Pinpoint the cell where the given text exists, returning its (X, Y) midpoint coordinate. 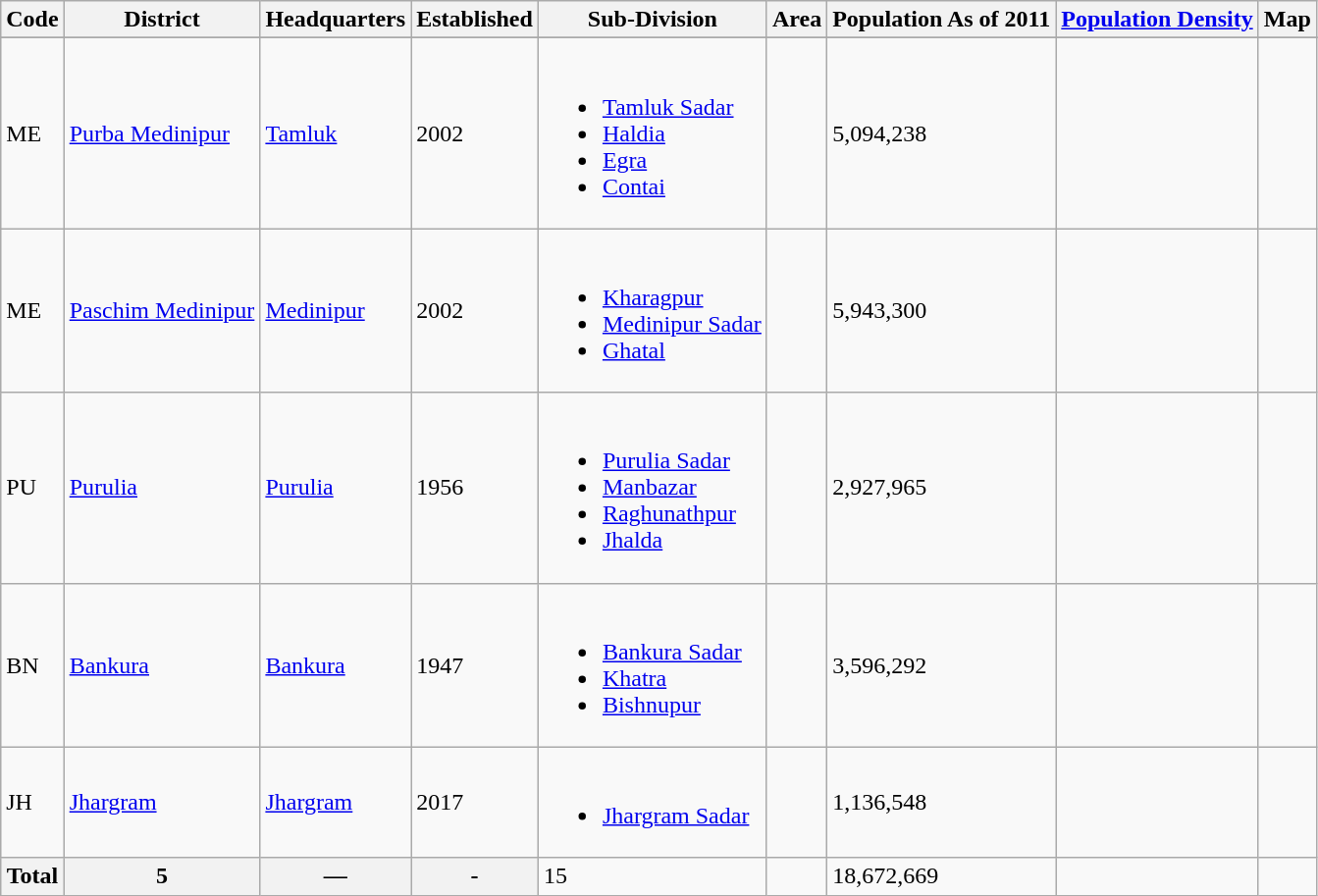
Population Density (1157, 20)
Area (797, 20)
Jhargram Sadar (652, 803)
BN (32, 665)
Headquarters (336, 20)
Established (475, 20)
- (475, 876)
KharagpurMedinipur SadarGhatal (652, 310)
5 (162, 876)
5,943,300 (942, 310)
5,094,238 (942, 133)
Sub-Division (652, 20)
1947 (475, 665)
Map (1288, 20)
JH (32, 803)
Bankura SadarKhatraBishnupur (652, 665)
15 (652, 876)
1,136,548 (942, 803)
1956 (475, 488)
18,672,669 (942, 876)
Medinipur (336, 310)
Tamluk (336, 133)
3,596,292 (942, 665)
PU (32, 488)
2017 (475, 803)
Paschim Medinipur (162, 310)
Total (32, 876)
Population As of 2011 (942, 20)
District (162, 20)
Code (32, 20)
Purba Medinipur (162, 133)
Purulia SadarManbazarRaghunathpurJhalda (652, 488)
2,927,965 (942, 488)
— (336, 876)
Tamluk SadarHaldiaEgraContai (652, 133)
